Return the (x, y) coordinate for the center point of the cell that contains the specified text.  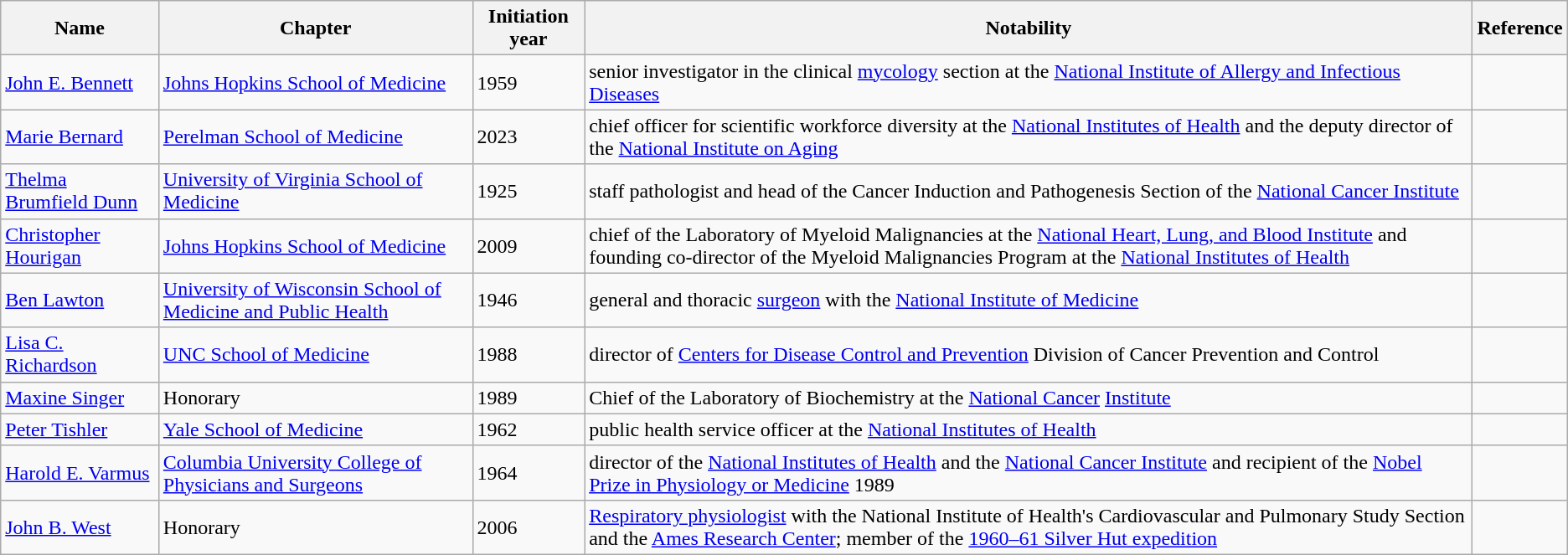
Lisa C. Richardson (80, 355)
1925 (529, 191)
Notability (1029, 28)
1988 (529, 355)
Harold E. Varmus (80, 472)
2006 (529, 527)
Peter Tishler (80, 429)
Christopher Hourigan (80, 246)
2023 (529, 137)
John B. West (80, 527)
senior investigator in the clinical mycology section at the National Institute of Allergy and Infectious Diseases (1029, 82)
director of Centers for Disease Control and Prevention Division of Cancer Prevention and Control (1029, 355)
1959 (529, 82)
Maxine Singer (80, 398)
University of Virginia School of Medicine (315, 191)
staff pathologist and head of the Cancer Induction and Pathogenesis Section of the National Cancer Institute (1029, 191)
public health service officer at the National Institutes of Health (1029, 429)
Ben Lawton (80, 300)
UNC School of Medicine (315, 355)
Yale School of Medicine (315, 429)
Perelman School of Medicine (315, 137)
2009 (529, 246)
1964 (529, 472)
1989 (529, 398)
Chapter (315, 28)
Name (80, 28)
John E. Bennett (80, 82)
Thelma Brumfield Dunn (80, 191)
chief officer for scientific workforce diversity at the National Institutes of Health and the deputy director of the National Institute on Aging (1029, 137)
Columbia University College of Physicians and Surgeons (315, 472)
Initiation year (529, 28)
Chief of the Laboratory of Biochemistry at the National Cancer Institute (1029, 398)
director of the National Institutes of Health and the National Cancer Institute and recipient of the Nobel Prize in Physiology or Medicine 1989 (1029, 472)
Reference (1519, 28)
Marie Bernard (80, 137)
1962 (529, 429)
University of Wisconsin School of Medicine and Public Health (315, 300)
1946 (529, 300)
general and thoracic surgeon with the National Institute of Medicine (1029, 300)
